Detect which cell encompasses the target text, then output its (X, Y) center coordinate. 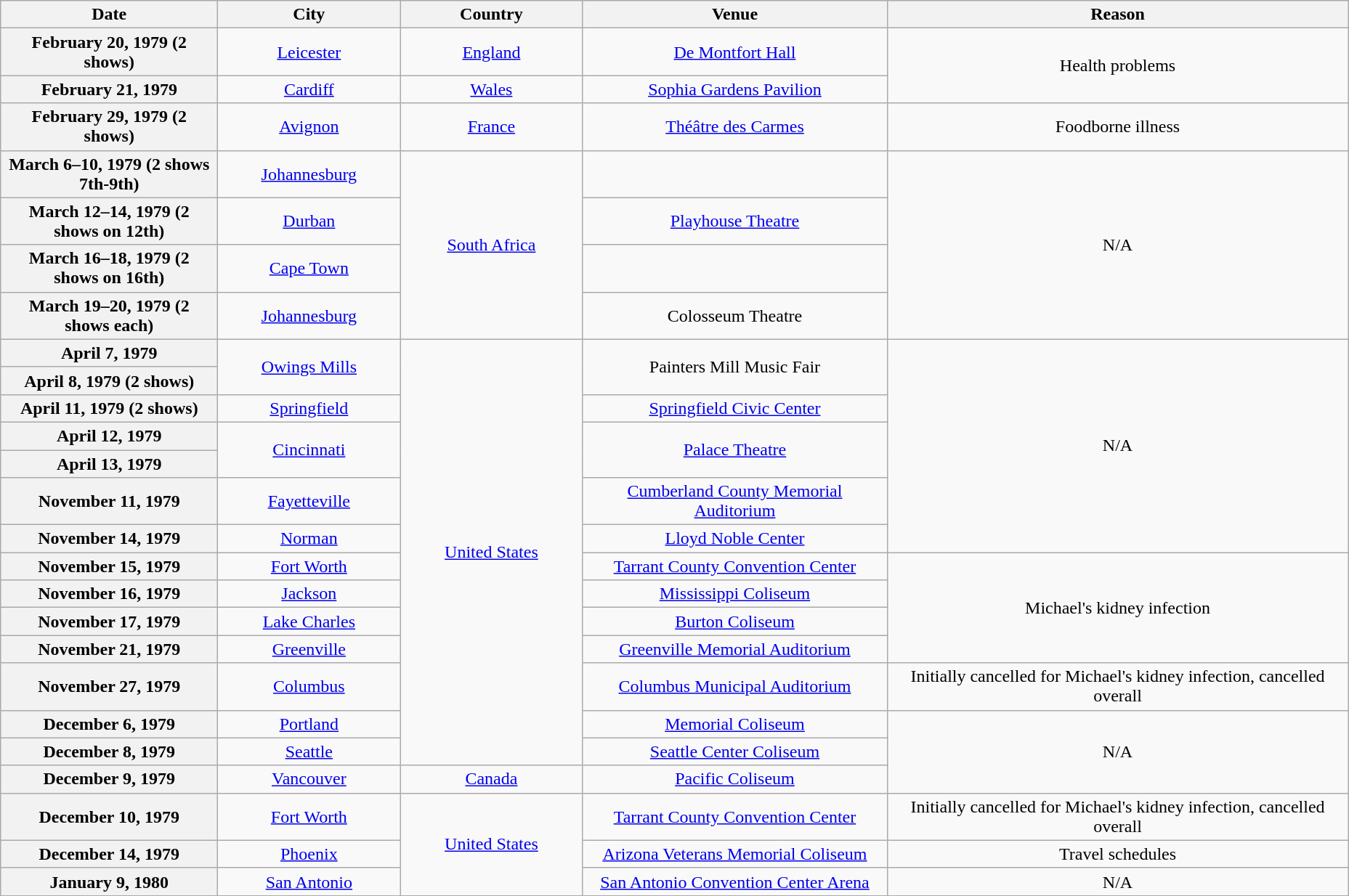
December 9, 1979 (109, 779)
Sophia Gardens Pavilion (735, 89)
February 21, 1979 (109, 89)
Columbus Municipal Auditorium (735, 687)
April 11, 1979 (2 shows) (109, 408)
France (491, 126)
January 9, 1980 (109, 881)
Playhouse Theatre (735, 221)
Cincinnati (309, 449)
Canada (491, 779)
Country (491, 15)
De Montfort Hall (735, 52)
Michael's kidney infection (1117, 608)
Leicester (309, 52)
Vancouver (309, 779)
March 19–20, 1979 (2 shows each) (109, 315)
Date (109, 15)
Mississippi Coliseum (735, 594)
April 12, 1979 (109, 436)
November 17, 1979 (109, 622)
Colosseum Theatre (735, 315)
Cumberland County Memorial Auditorium (735, 501)
Norman (309, 539)
Cardiff (309, 89)
Pacific Coliseum (735, 779)
Columbus (309, 687)
Seattle Center Coliseum (735, 752)
Arizona Veterans Memorial Coliseum (735, 854)
Lloyd Noble Center (735, 539)
Reason (1117, 15)
Cape Town (309, 269)
February 20, 1979 (2 shows) (109, 52)
Venue (735, 15)
City (309, 15)
November 15, 1979 (109, 566)
April 8, 1979 (2 shows) (109, 380)
Lake Charles (309, 622)
Health problems (1117, 65)
Springfield Civic Center (735, 408)
December 14, 1979 (109, 854)
Travel schedules (1117, 854)
March 16–18, 1979 (2 shows on 16th) (109, 269)
Springfield (309, 408)
Durban (309, 221)
December 10, 1979 (109, 816)
San Antonio Convention Center Arena (735, 881)
Portland (309, 724)
San Antonio (309, 881)
Painters Mill Music Fair (735, 367)
Foodborne illness (1117, 126)
December 6, 1979 (109, 724)
Wales (491, 89)
England (491, 52)
Phoenix (309, 854)
November 16, 1979 (109, 594)
Palace Theatre (735, 449)
December 8, 1979 (109, 752)
Memorial Coliseum (735, 724)
Owings Mills (309, 367)
March 6–10, 1979 (2 shows 7th-9th) (109, 174)
November 27, 1979 (109, 687)
February 29, 1979 (2 shows) (109, 126)
November 14, 1979 (109, 539)
Théâtre des Carmes (735, 126)
November 21, 1979 (109, 649)
November 11, 1979 (109, 501)
Greenville (309, 649)
Burton Coliseum (735, 622)
April 7, 1979 (109, 353)
Avignon (309, 126)
Jackson (309, 594)
Fayetteville (309, 501)
March 12–14, 1979 (2 shows on 12th) (109, 221)
Greenville Memorial Auditorium (735, 649)
Seattle (309, 752)
South Africa (491, 245)
April 13, 1979 (109, 464)
